Output the [x, y] coordinate of the center of the cell containing the given text.  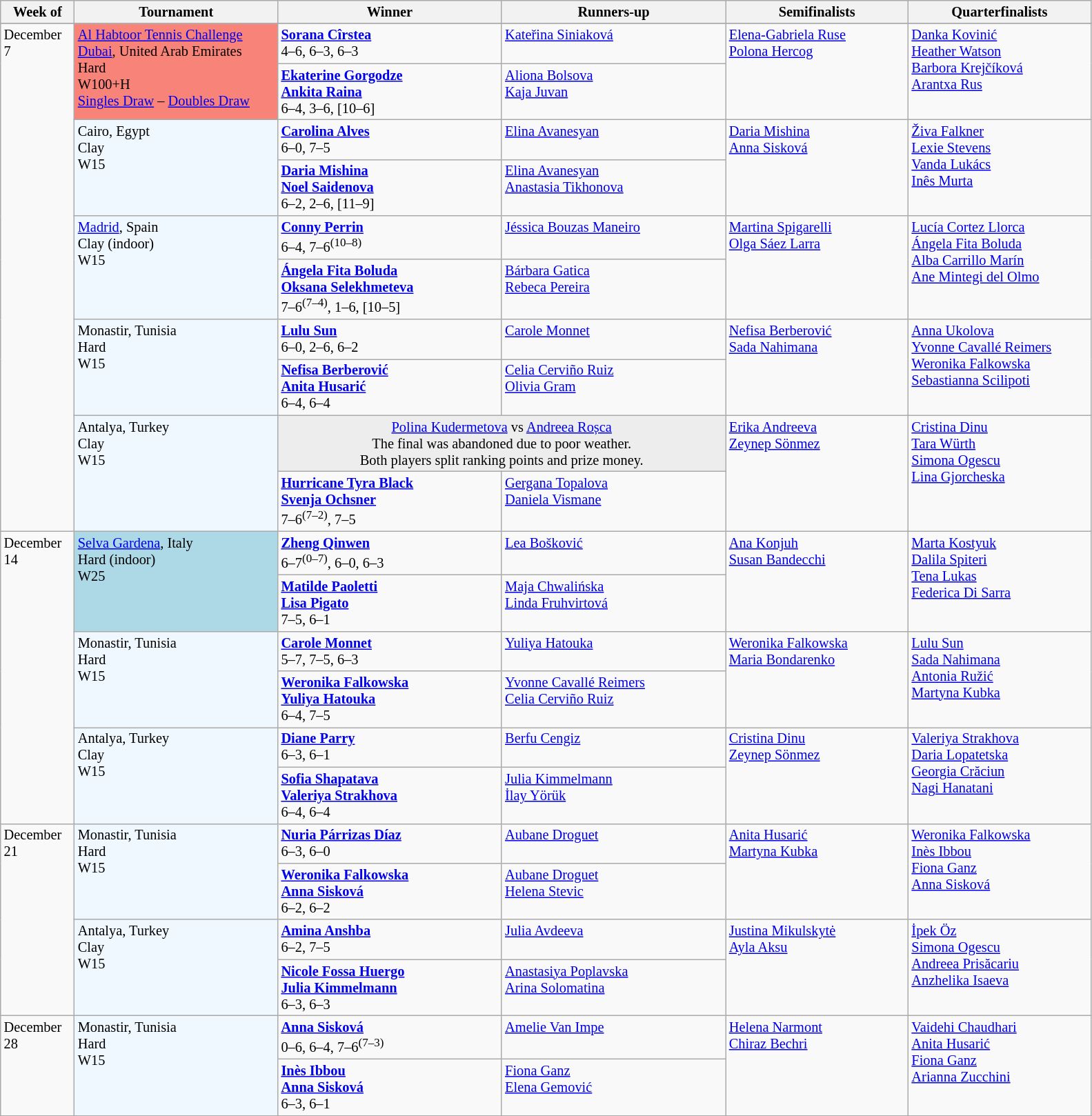
Weronika Falkowska Maria Bondarenko [817, 679]
Cristina Dinu Zeynep Sönmez [817, 775]
Lulu Sun 6–0, 2–6, 6–2 [390, 339]
Carole Monnet 5–7, 7–5, 6–3 [390, 651]
December 21 [37, 920]
Nuria Párrizas Díaz 6–3, 6–0 [390, 844]
Maja Chwalińska Linda Fruhvirtová [614, 603]
Julia Kimmelmann İlay Yörük [614, 795]
Bárbara Gatica Rebeca Pereira [614, 290]
Hurricane Tyra Black Svenja Ochsner 7–6(7–2), 7–5 [390, 502]
Ángela Fita Boluda Oksana Selekhmeteva 7–6(7–4), 1–6, [10–5] [390, 290]
Weronika Falkowska Anna Sisková 6–2, 6–2 [390, 891]
Sorana Cîrstea 4–6, 6–3, 6–3 [390, 43]
Ekaterine Gorgodze Ankita Raina 6–4, 3–6, [10–6] [390, 92]
Weronika Falkowska Yuliya Hatouka 6–4, 7–5 [390, 699]
Al Habtoor Tennis Challenge Dubai, United Arab Emirates Hard W100+H Singles Draw – Doubles Draw [177, 72]
Daria Mishina Noel Saidenova 6–2, 2–6, [11–9] [390, 188]
Yuliya Hatouka [614, 651]
Marta Kostyuk Dalila Spiteri Tena Lukas Federica Di Sarra [1000, 581]
Gergana Topalova Daniela Vismane [614, 502]
December 28 [37, 1065]
Carolina Alves 6–0, 7–5 [390, 139]
Jéssica Bouzas Maneiro [614, 237]
Daria Mishina Anna Sisková [817, 167]
Nefisa Berberović Anita Husarić 6–4, 6–4 [390, 387]
Lea Bošković [614, 553]
Živa Falkner Lexie Stevens Vanda Lukács Inês Murta [1000, 167]
Winner [390, 12]
Semifinalists [817, 12]
Anita Husarić Martyna Kubka [817, 872]
Carole Monnet [614, 339]
Polina Kudermetova vs Andreea Roșca The final was abandoned due to poor weather. Both players split ranking points and prize money. [502, 444]
Elina Avanesyan Anastasia Tikhonova [614, 188]
Madrid, Spain Clay (indoor) W15 [177, 268]
Inès Ibbou Anna Sisková 6–3, 6–1 [390, 1087]
Fiona Ganz Elena Gemović [614, 1087]
Quarterfinalists [1000, 12]
December 7 [37, 277]
Martina Spigarelli Olga Sáez Larra [817, 268]
Elina Avanesyan [614, 139]
Selva Gardena, Italy Hard (indoor) W25 [177, 581]
Danka Kovinić Heather Watson Barbora Krejčíková Arantxa Rus [1000, 72]
Lulu Sun Sada Nahimana Antonia Ružić Martyna Kubka [1000, 679]
Justina Mikulskytė Ayla Aksu [817, 967]
Cristina Dinu Tara Würth Simona Ogescu Lina Gjorcheska [1000, 473]
Matilde Paoletti Lisa Pigato 7–5, 6–1 [390, 603]
Amina Anshba 6–2, 7–5 [390, 939]
Celia Cerviño Ruiz Olivia Gram [614, 387]
Ana Konjuh Susan Bandecchi [817, 581]
İpek Öz Simona Ogescu Andreea Prisăcariu Anzhelika Isaeva [1000, 967]
Berfu Cengiz [614, 747]
Runners-up [614, 12]
Cairo, Egypt Clay W15 [177, 167]
Conny Perrin 6–4, 7–6(10–8) [390, 237]
Aliona Bolsova Kaja Juvan [614, 92]
Tournament [177, 12]
Yvonne Cavallé Reimers Celia Cerviño Ruiz [614, 699]
December 14 [37, 677]
Zheng Qinwen 6–7(0–7), 6–0, 6–3 [390, 553]
Diane Parry 6–3, 6–1 [390, 747]
Amelie Van Impe [614, 1037]
Erika Andreeva Zeynep Sönmez [817, 473]
Lucía Cortez Llorca Ángela Fita Boluda Alba Carrillo Marín Ane Mintegi del Olmo [1000, 268]
Julia Avdeeva [614, 939]
Weronika Falkowska Inès Ibbou Fiona Ganz Anna Sisková [1000, 872]
Kateřina Siniaková [614, 43]
Helena Narmont Chiraz Bechri [817, 1065]
Nefisa Berberović Sada Nahimana [817, 367]
Anna Sisková 0–6, 6–4, 7–6(7–3) [390, 1037]
Anna Ukolova Yvonne Cavallé Reimers Weronika Falkowska Sebastianna Scilipoti [1000, 367]
Week of [37, 12]
Aubane Droguet [614, 844]
Vaidehi Chaudhari Anita Husarić Fiona Ganz Arianna Zucchini [1000, 1065]
Valeriya Strakhova Daria Lopatetska Georgia Crăciun Nagi Hanatani [1000, 775]
Aubane Droguet Helena Stevic [614, 891]
Nicole Fossa Huergo Julia Kimmelmann 6–3, 6–3 [390, 988]
Sofia Shapatava Valeriya Strakhova 6–4, 6–4 [390, 795]
Elena-Gabriela Ruse Polona Hercog [817, 72]
Anastasiya Poplavska Arina Solomatina [614, 988]
